Scan for the cell matching the given text and deliver its (X, Y) coordinate at center. 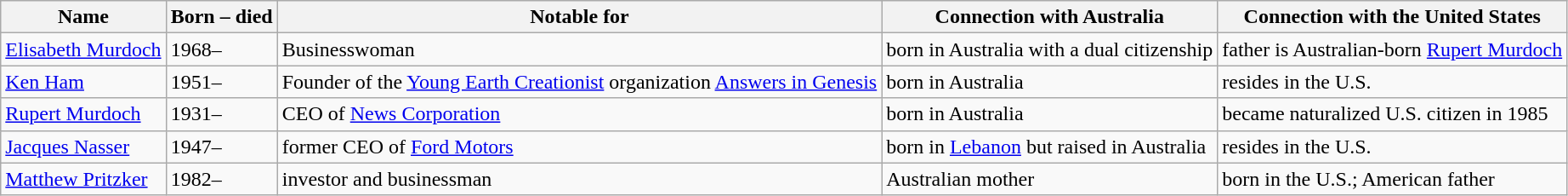
Founder of the Young Earth Creationist organization Answers in Genesis (580, 82)
Elisabeth Murdoch (83, 49)
1931– (221, 114)
Ken Ham (83, 82)
born in the U.S.; American father (1393, 179)
father is Australian-born Rupert Murdoch (1393, 49)
Jacques Nasser (83, 147)
Rupert Murdoch (83, 114)
investor and businessman (580, 179)
1968– (221, 49)
born in Australia with a dual citizenship (1049, 49)
became naturalized U.S. citizen in 1985 (1393, 114)
Connection with Australia (1049, 17)
Businesswoman (580, 49)
1982– (221, 179)
born in Lebanon but raised in Australia (1049, 147)
Connection with the United States (1393, 17)
1951– (221, 82)
Matthew Pritzker (83, 179)
former CEO of Ford Motors (580, 147)
CEO of News Corporation (580, 114)
Notable for (580, 17)
Name (83, 17)
1947– (221, 147)
Born – died (221, 17)
Australian mother (1049, 179)
